Find where the given text appears and provide that cell's center as [X, Y] coordinate. 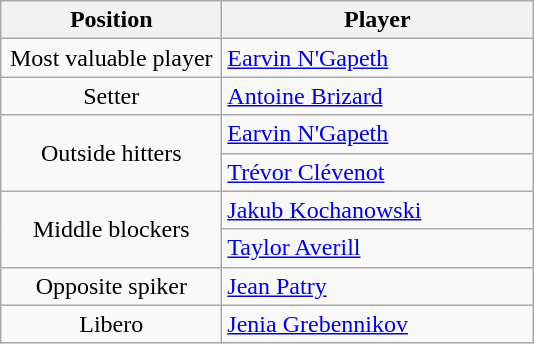
Outside hitters [112, 153]
Jean Patry [378, 286]
Trévor Clévenot [378, 172]
Jakub Kochanowski [378, 210]
Taylor Averill [378, 248]
Middle blockers [112, 229]
Position [112, 20]
Jenia Grebennikov [378, 324]
Libero [112, 324]
Opposite spiker [112, 286]
Antoine Brizard [378, 96]
Setter [112, 96]
Most valuable player [112, 58]
Player [378, 20]
